Pinpoint the cell where the given text exists, returning its (X, Y) midpoint coordinate. 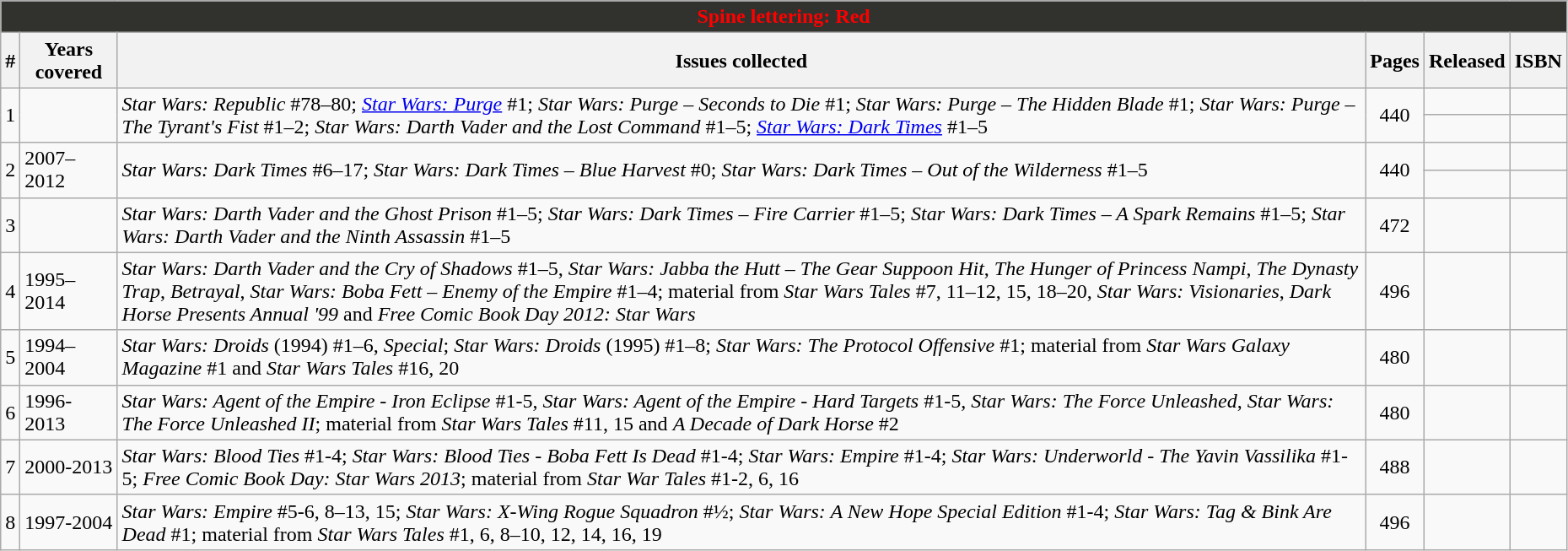
1 (10, 115)
472 (1395, 224)
Issues collected (741, 61)
1994–2004 (69, 358)
2000-2013 (69, 467)
3 (10, 224)
ISBN (1538, 61)
Star Wars: Dark Times #6–17; Star Wars: Dark Times – Blue Harvest #0; Star Wars: Dark Times – Out of the Wilderness #1–5 (741, 170)
8 (10, 521)
4 (10, 291)
Spine lettering: Red (784, 17)
Released (1467, 61)
# (10, 61)
7 (10, 467)
1997-2004 (69, 521)
5 (10, 358)
1996- 2013 (69, 412)
488 (1395, 467)
2 (10, 170)
Years covered (69, 61)
1995–2014 (69, 291)
6 (10, 412)
2007–2012 (69, 170)
Pages (1395, 61)
